Scan for the cell matching the given text and deliver its (X, Y) coordinate at center. 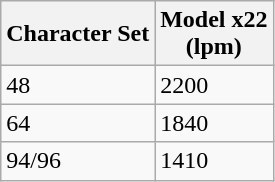
48 (78, 85)
64 (78, 123)
2200 (214, 85)
Character Set (78, 34)
94/96 (78, 161)
Model x22(lpm) (214, 34)
1410 (214, 161)
1840 (214, 123)
